Find where the given text appears and provide that cell's center as (x, y) coordinate. 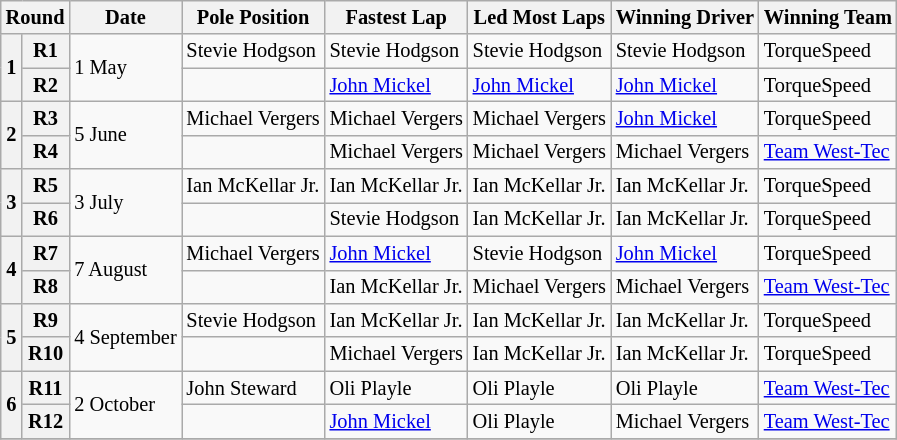
6 (12, 404)
5 June (125, 134)
Pole Position (254, 17)
R3 (46, 118)
Fastest Lap (396, 17)
R5 (46, 186)
1 (12, 68)
John Steward (254, 388)
4 (12, 270)
R9 (46, 320)
Winning Team (828, 17)
R6 (46, 219)
3 July (125, 202)
1 May (125, 68)
R4 (46, 152)
R10 (46, 354)
R12 (46, 421)
Winning Driver (685, 17)
Round (36, 17)
Led Most Laps (540, 17)
Date (125, 17)
R8 (46, 287)
5 (12, 336)
2 (12, 134)
R11 (46, 388)
7 August (125, 270)
R1 (46, 51)
R7 (46, 253)
2 October (125, 404)
4 September (125, 336)
3 (12, 202)
R2 (46, 85)
